Determine the (x, y) coordinate at the center of the cell enclosing the given text.  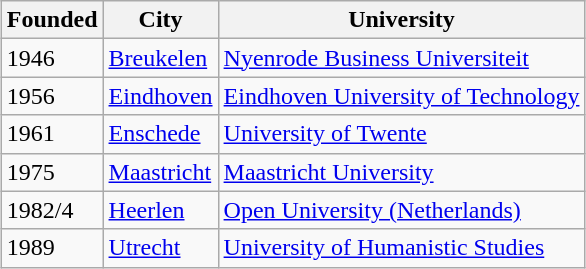
Heerlen (160, 210)
1946 (52, 58)
1956 (52, 96)
Maastricht (160, 172)
Enschede (160, 134)
University (402, 20)
1982/4 (52, 210)
University of Twente (402, 134)
Utrecht (160, 248)
1961 (52, 134)
Open University (Netherlands) (402, 210)
Nyenrode Business Universiteit (402, 58)
1975 (52, 172)
Eindhoven University of Technology (402, 96)
Maastricht University (402, 172)
University of Humanistic Studies (402, 248)
Eindhoven (160, 96)
Breukelen (160, 58)
City (160, 20)
Founded (52, 20)
1989 (52, 248)
